Scan for the cell matching the given text and deliver its [X, Y] coordinate at center. 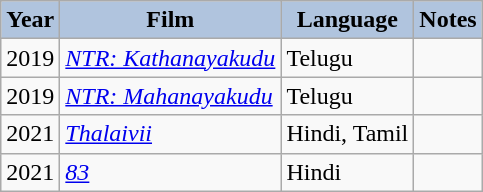
NTR: Mahanayakudu [170, 96]
NTR: Kathanayakudu [170, 58]
Year [30, 20]
Notes [448, 20]
Film [170, 20]
Thalaivii [170, 134]
83 [170, 172]
Language [348, 20]
Hindi [348, 172]
Hindi, Tamil [348, 134]
